From the cell containing the given text, extract its center point as (X, Y) coordinate. 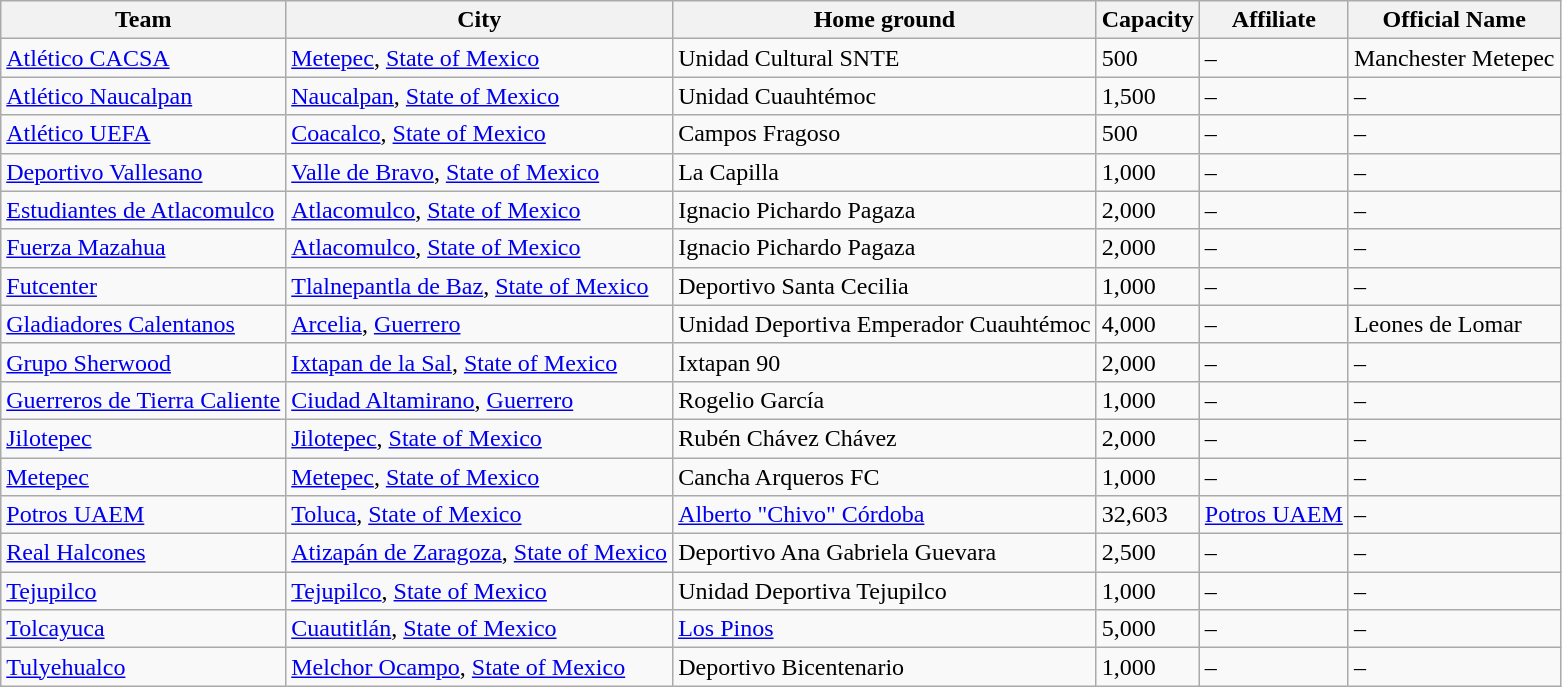
Team (144, 20)
Atizapán de Zaragoza, State of Mexico (480, 553)
Tejupilco (144, 591)
2,500 (1148, 553)
Tolcayuca (144, 629)
Rogelio García (885, 400)
Deportivo Ana Gabriela Guevara (885, 553)
1,500 (1148, 96)
Atlético Naucalpan (144, 96)
Atlético CACSA (144, 58)
Unidad Cultural SNTE (885, 58)
Valle de Bravo, State of Mexico (480, 172)
Unidad Deportiva Emperador Cuauhtémoc (885, 324)
Official Name (1454, 20)
Deportivo Vallesano (144, 172)
Tlalnepantla de Baz, State of Mexico (480, 286)
Affiliate (1274, 20)
Naucalpan, State of Mexico (480, 96)
Rubén Chávez Chávez (885, 438)
Fuerza Mazahua (144, 248)
Campos Fragoso (885, 134)
Jilotepec (144, 438)
City (480, 20)
32,603 (1148, 515)
Real Halcones (144, 553)
Home ground (885, 20)
5,000 (1148, 629)
Ciudad Altamirano, Guerrero (480, 400)
Metepec (144, 477)
4,000 (1148, 324)
Coacalco, State of Mexico (480, 134)
Melchor Ocampo, State of Mexico (480, 667)
La Capilla (885, 172)
Unidad Deportiva Tejupilco (885, 591)
Toluca, State of Mexico (480, 515)
Capacity (1148, 20)
Guerreros de Tierra Caliente (144, 400)
Tulyehualco (144, 667)
Ixtapan de la Sal, State of Mexico (480, 362)
Cancha Arqueros FC (885, 477)
Atlético UEFA (144, 134)
Deportivo Santa Cecilia (885, 286)
Gladiadores Calentanos (144, 324)
Grupo Sherwood (144, 362)
Ixtapan 90 (885, 362)
Alberto "Chivo" Córdoba (885, 515)
Manchester Metepec (1454, 58)
Tejupilco, State of Mexico (480, 591)
Deportivo Bicentenario (885, 667)
Futcenter (144, 286)
Arcelia, Guerrero (480, 324)
Jilotepec, State of Mexico (480, 438)
Unidad Cuauhtémoc (885, 96)
Cuautitlán, State of Mexico (480, 629)
Leones de Lomar (1454, 324)
Estudiantes de Atlacomulco (144, 210)
Los Pinos (885, 629)
